Capture the cell that displays the provided text and extract its [X, Y] central coordinate. 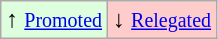
↑ Promoted [54, 20]
↓ Relegated [162, 20]
